From the cell containing the given text, extract its center point as [x, y] coordinate. 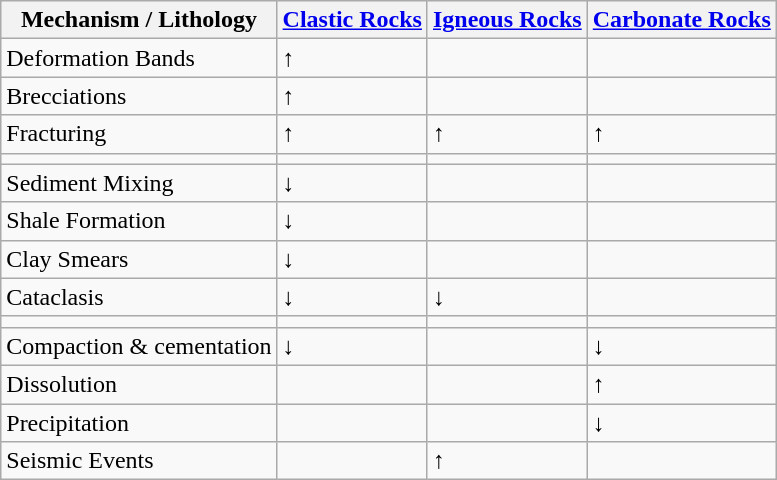
Compaction & cementation [139, 346]
Carbonate Rocks [682, 20]
Clay Smears [139, 259]
Sediment Mixing [139, 183]
Fracturing [139, 134]
Cataclasis [139, 297]
Seismic Events [139, 461]
Igneous Rocks [507, 20]
Dissolution [139, 384]
Shale Formation [139, 221]
Precipitation [139, 423]
Deformation Bands [139, 58]
Mechanism / Lithology [139, 20]
Clastic Rocks [352, 20]
Brecciations [139, 96]
